Identify which cell holds the provided text, then report its (x, y) central coordinate. 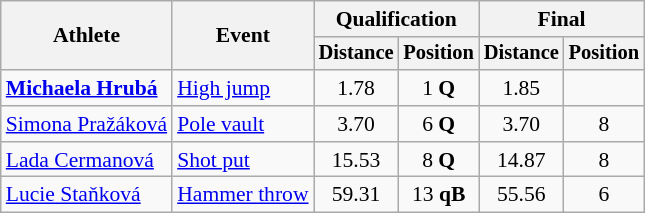
Qualification (396, 19)
59.31 (356, 195)
Simona Pražáková (86, 124)
Pole vault (242, 124)
Athlete (86, 36)
Hammer throw (242, 195)
8 Q (438, 160)
6 Q (438, 124)
1.85 (522, 88)
Event (242, 36)
Lada Cermanová (86, 160)
6 (604, 195)
High jump (242, 88)
Lucie Staňková (86, 195)
Shot put (242, 160)
Michaela Hrubá (86, 88)
55.56 (522, 195)
13 qB (438, 195)
15.53 (356, 160)
1.78 (356, 88)
1 Q (438, 88)
Final (562, 19)
14.87 (522, 160)
